Capture the cell that displays the provided text and extract its (X, Y) central coordinate. 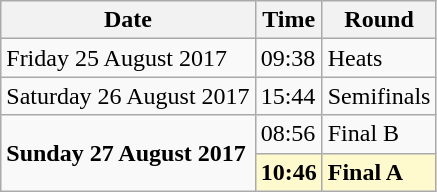
Friday 25 August 2017 (128, 58)
Semifinals (379, 96)
15:44 (288, 96)
10:46 (288, 172)
Saturday 26 August 2017 (128, 96)
08:56 (288, 134)
Sunday 27 August 2017 (128, 153)
Date (128, 20)
Heats (379, 58)
Final A (379, 172)
Final B (379, 134)
09:38 (288, 58)
Time (288, 20)
Round (379, 20)
